Pinpoint the cell where the given text exists, returning its [X, Y] midpoint coordinate. 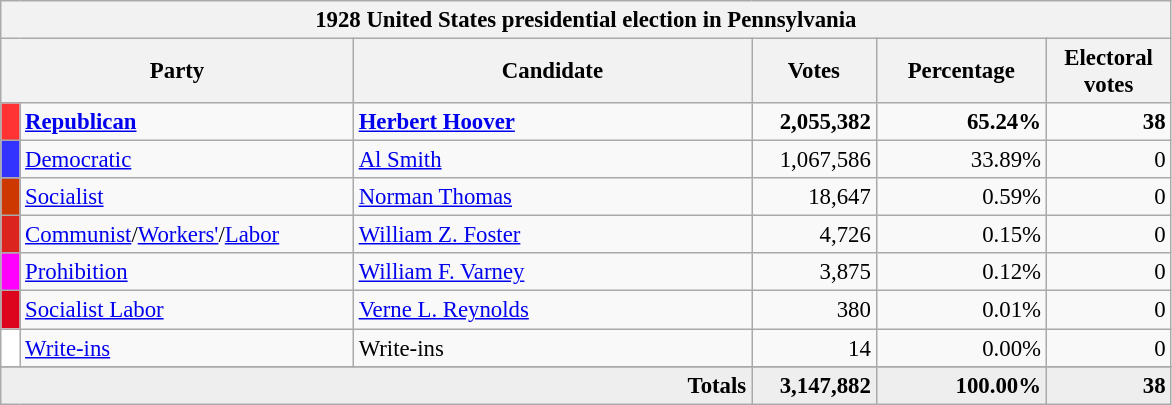
Communist/Workers'/Labor [187, 235]
Norman Thomas [552, 197]
Party [178, 72]
Socialist Labor [187, 310]
18,647 [814, 197]
Socialist [187, 197]
Totals [376, 385]
0.15% [961, 235]
1,067,586 [814, 160]
65.24% [961, 122]
14 [814, 348]
Al Smith [552, 160]
Votes [814, 72]
3,875 [814, 273]
3,147,882 [814, 385]
William Z. Foster [552, 235]
2,055,382 [814, 122]
Herbert Hoover [552, 122]
0.00% [961, 348]
100.00% [961, 385]
0.01% [961, 310]
Candidate [552, 72]
Percentage [961, 72]
William F. Varney [552, 273]
Prohibition [187, 273]
4,726 [814, 235]
0.59% [961, 197]
380 [814, 310]
0.12% [961, 273]
Verne L. Reynolds [552, 310]
Republican [187, 122]
33.89% [961, 160]
Electoral votes [1108, 72]
Democratic [187, 160]
1928 United States presidential election in Pennsylvania [586, 20]
